Locate the cell with the specified text and output its (X, Y) center coordinate. 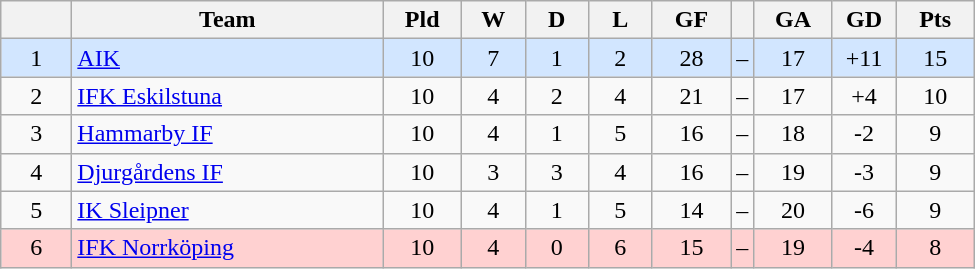
Hammarby IF (228, 134)
28 (692, 58)
18 (794, 134)
-3 (864, 172)
GD (864, 20)
21 (692, 96)
Pts (936, 20)
IFK Norrköping (228, 248)
L (621, 20)
20 (794, 210)
Team (228, 20)
D (557, 20)
GA (794, 20)
7 (493, 58)
IFK Eskilstuna (228, 96)
+11 (864, 58)
GF (692, 20)
AIK (228, 58)
W (493, 20)
+4 (864, 96)
0 (557, 248)
-6 (864, 210)
Djurgårdens IF (228, 172)
Pld (422, 20)
IK Sleipner (228, 210)
-4 (864, 248)
14 (692, 210)
-2 (864, 134)
8 (936, 248)
